Extract the (x, y) coordinate from the center of the cell holding the provided text.  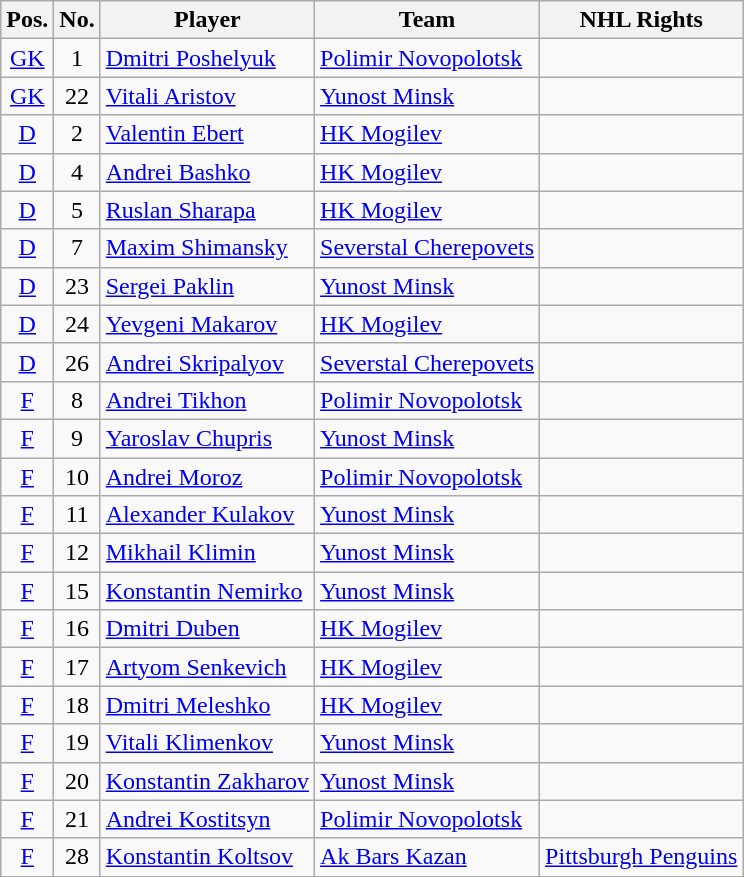
1 (77, 58)
Valentin Ebert (207, 134)
Konstantin Zakharov (207, 781)
Andrei Kostitsyn (207, 819)
Andrei Tikhon (207, 400)
Dmitri Duben (207, 629)
Alexander Kulakov (207, 515)
20 (77, 781)
No. (77, 20)
17 (77, 667)
9 (77, 438)
11 (77, 515)
Artyom Senkevich (207, 667)
10 (77, 477)
21 (77, 819)
Andrei Bashko (207, 172)
26 (77, 362)
Player (207, 20)
5 (77, 210)
Mikhail Klimin (207, 553)
8 (77, 400)
12 (77, 553)
Maxim Shimansky (207, 248)
Dmitri Meleshko (207, 705)
Ak Bars Kazan (428, 857)
2 (77, 134)
19 (77, 743)
Pittsburgh Penguins (642, 857)
28 (77, 857)
NHL Rights (642, 20)
Sergei Paklin (207, 286)
Andrei Moroz (207, 477)
Yevgeni Makarov (207, 324)
Konstantin Koltsov (207, 857)
Dmitri Poshelyuk (207, 58)
16 (77, 629)
7 (77, 248)
Konstantin Nemirko (207, 591)
15 (77, 591)
Team (428, 20)
Ruslan Sharapa (207, 210)
Vitali Aristov (207, 96)
Yaroslav Chupris (207, 438)
Pos. (28, 20)
Andrei Skripalyov (207, 362)
18 (77, 705)
22 (77, 96)
Vitali Klimenkov (207, 743)
23 (77, 286)
24 (77, 324)
4 (77, 172)
